Detect which cell encompasses the target text, then output its (x, y) center coordinate. 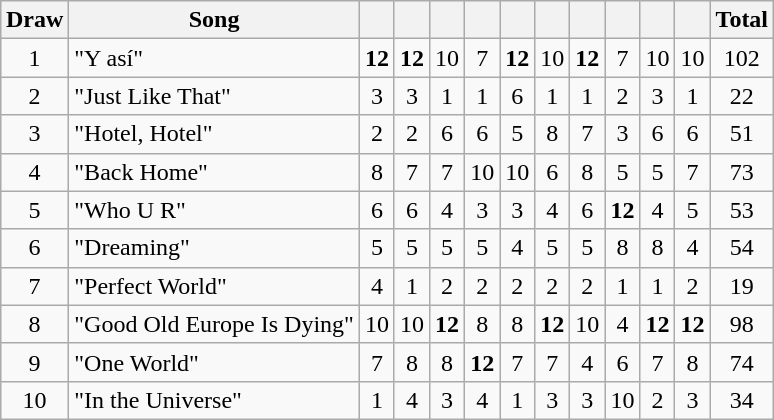
102 (742, 58)
"Hotel, Hotel" (214, 134)
"Dreaming" (214, 248)
74 (742, 362)
9 (34, 362)
Song (214, 20)
Draw (34, 20)
"Y así" (214, 58)
"One World" (214, 362)
"Good Old Europe Is Dying" (214, 324)
34 (742, 400)
"Who U R" (214, 210)
Total (742, 20)
"In the Universe" (214, 400)
73 (742, 172)
19 (742, 286)
51 (742, 134)
98 (742, 324)
53 (742, 210)
"Back Home" (214, 172)
"Perfect World" (214, 286)
"Just Like That" (214, 96)
54 (742, 248)
22 (742, 96)
